Identify which cell holds the provided text, then report its [X, Y] central coordinate. 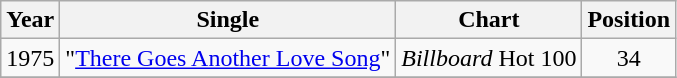
Single [228, 20]
Chart [489, 20]
Billboard Hot 100 [489, 58]
"There Goes Another Love Song" [228, 58]
Year [30, 20]
34 [629, 58]
Position [629, 20]
1975 [30, 58]
